Determine the (x, y) coordinate at the center of the cell enclosing the given text.  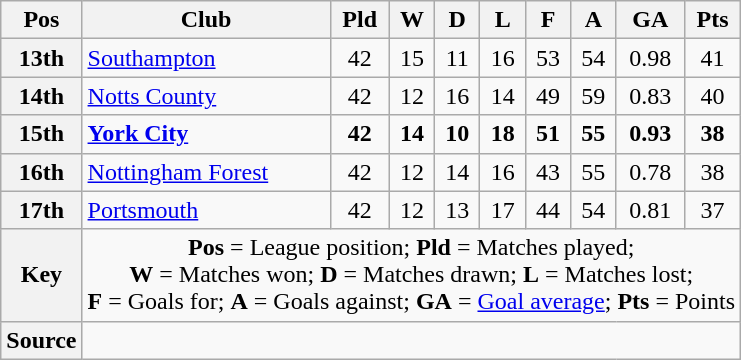
D (458, 20)
York City (206, 134)
51 (548, 134)
11 (458, 58)
Portsmouth (206, 210)
43 (548, 172)
Pts (713, 20)
13th (42, 58)
0.83 (650, 96)
0.98 (650, 58)
15 (412, 58)
16th (42, 172)
Key (42, 275)
14th (42, 96)
Pos (42, 20)
41 (713, 58)
49 (548, 96)
37 (713, 210)
GA (650, 20)
0.78 (650, 172)
F (548, 20)
15th (42, 134)
0.81 (650, 210)
40 (713, 96)
Club (206, 20)
13 (458, 210)
17 (502, 210)
Nottingham Forest (206, 172)
Southampton (206, 58)
18 (502, 134)
17th (42, 210)
Source (42, 340)
A (594, 20)
Pld (360, 20)
0.93 (650, 134)
W (412, 20)
53 (548, 58)
10 (458, 134)
59 (594, 96)
Notts County (206, 96)
44 (548, 210)
L (502, 20)
